Capture the cell that displays the provided text and extract its (X, Y) central coordinate. 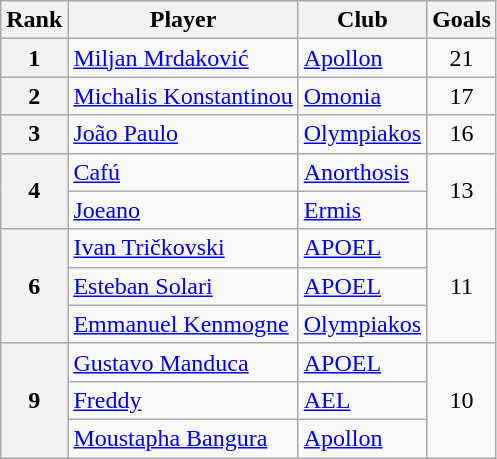
21 (462, 58)
3 (34, 134)
16 (462, 134)
17 (462, 96)
Cafú (183, 172)
1 (34, 58)
Omonia (362, 96)
Anorthosis (362, 172)
Joeano (183, 210)
13 (462, 191)
Moustapha Bangura (183, 438)
4 (34, 191)
AEL (362, 400)
Gustavo Manduca (183, 362)
Club (362, 20)
Freddy (183, 400)
Ermis (362, 210)
Ivan Tričkovski (183, 248)
Michalis Konstantinou (183, 96)
Rank (34, 20)
Miljan Mrdaković (183, 58)
11 (462, 286)
Player (183, 20)
9 (34, 400)
João Paulo (183, 134)
6 (34, 286)
Goals (462, 20)
Esteban Solari (183, 286)
Emmanuel Kenmogne (183, 324)
10 (462, 400)
2 (34, 96)
